For the text-containing cell, return its midpoint in [X, Y] coordinate format. 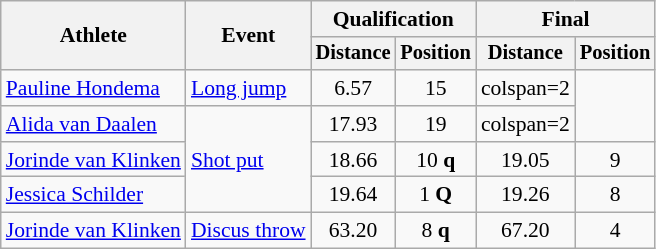
Alida van Daalen [94, 124]
19.26 [526, 195]
19 [435, 124]
Long jump [248, 88]
Qualification [394, 19]
Final [566, 19]
4 [615, 231]
Athlete [94, 36]
19.64 [354, 195]
8 q [435, 231]
8 [615, 195]
Pauline Hondema [94, 88]
15 [435, 88]
Event [248, 36]
18.66 [354, 160]
Shot put [248, 160]
6.57 [354, 88]
67.20 [526, 231]
63.20 [354, 231]
9 [615, 160]
Discus throw [248, 231]
1 Q [435, 195]
Jessica Schilder [94, 195]
17.93 [354, 124]
10 q [435, 160]
19.05 [526, 160]
